Search for the cell housing the specified text and yield its (x, y) center coordinate. 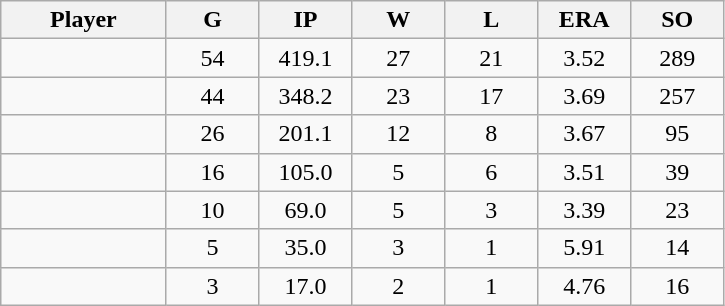
348.2 (306, 96)
2 (398, 286)
W (398, 20)
3.67 (584, 134)
SO (678, 20)
ERA (584, 20)
201.1 (306, 134)
27 (398, 58)
Player (84, 20)
4.76 (584, 286)
17 (492, 96)
95 (678, 134)
69.0 (306, 210)
17.0 (306, 286)
3.52 (584, 58)
12 (398, 134)
8 (492, 134)
5.91 (584, 248)
14 (678, 248)
3.39 (584, 210)
3.51 (584, 172)
35.0 (306, 248)
21 (492, 58)
54 (212, 58)
L (492, 20)
105.0 (306, 172)
289 (678, 58)
G (212, 20)
26 (212, 134)
44 (212, 96)
IP (306, 20)
6 (492, 172)
39 (678, 172)
419.1 (306, 58)
257 (678, 96)
3.69 (584, 96)
10 (212, 210)
